Find where the given text appears and provide that cell's center as [x, y] coordinate. 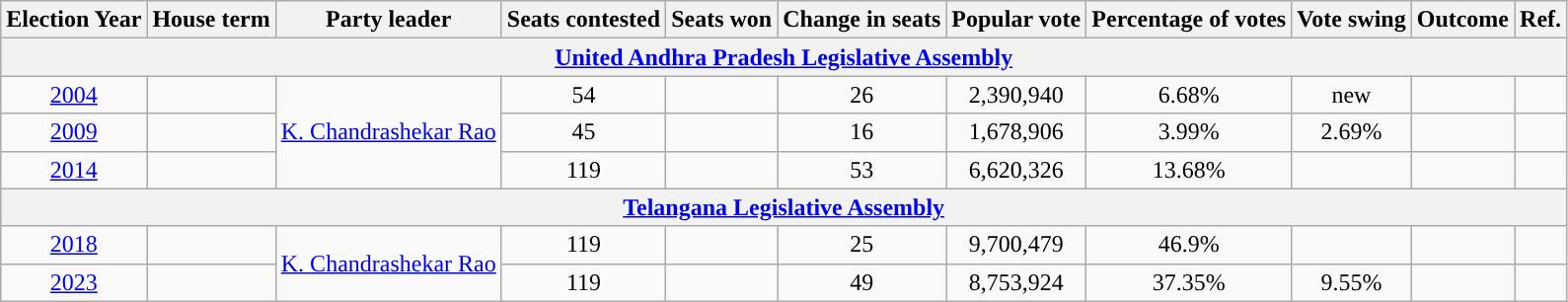
54 [583, 95]
13.68% [1189, 170]
3.99% [1189, 132]
53 [862, 170]
8,753,924 [1016, 282]
49 [862, 282]
United Andhra Pradesh Legislative Assembly [784, 57]
new [1352, 95]
9,700,479 [1016, 245]
Seats contested [583, 20]
2014 [74, 170]
46.9% [1189, 245]
2023 [74, 282]
2009 [74, 132]
Outcome [1462, 20]
45 [583, 132]
25 [862, 245]
House term [211, 20]
26 [862, 95]
9.55% [1352, 282]
2004 [74, 95]
6,620,326 [1016, 170]
Seats won [722, 20]
6.68% [1189, 95]
Percentage of votes [1189, 20]
Popular vote [1016, 20]
16 [862, 132]
37.35% [1189, 282]
Ref. [1541, 20]
Vote swing [1352, 20]
2,390,940 [1016, 95]
2018 [74, 245]
Telangana Legislative Assembly [784, 207]
Change in seats [862, 20]
1,678,906 [1016, 132]
Election Year [74, 20]
Party leader [389, 20]
2.69% [1352, 132]
